Identify which cell holds the provided text, then report its (x, y) central coordinate. 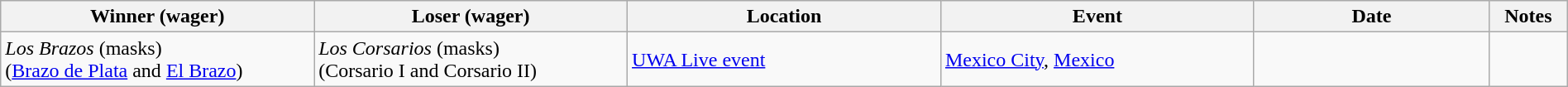
UWA Live event (784, 60)
Event (1097, 17)
Date (1371, 17)
Los Brazos (masks)(Brazo de Plata and El Brazo) (157, 60)
Notes (1528, 17)
Location (784, 17)
Los Corsarios (masks)(Corsario I and Corsario II) (471, 60)
Loser (wager) (471, 17)
Winner (wager) (157, 17)
Mexico City, Mexico (1097, 60)
